For the text-containing cell, return its midpoint in (X, Y) coordinate format. 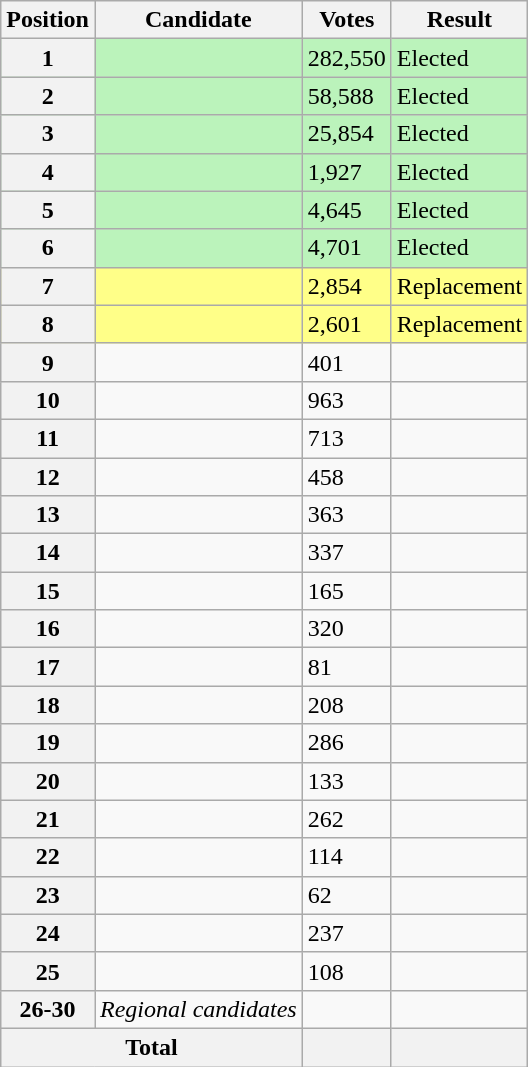
133 (346, 781)
Regional candidates (198, 1009)
4,645 (346, 210)
8 (48, 324)
208 (346, 705)
62 (346, 895)
2,854 (346, 286)
12 (48, 477)
363 (346, 515)
Result (459, 20)
21 (48, 819)
5 (48, 210)
9 (48, 362)
19 (48, 743)
11 (48, 438)
22 (48, 857)
286 (346, 743)
Candidate (198, 20)
17 (48, 667)
108 (346, 971)
401 (346, 362)
13 (48, 515)
24 (48, 933)
458 (346, 477)
2 (48, 96)
114 (346, 857)
963 (346, 400)
26-30 (48, 1009)
262 (346, 819)
4 (48, 172)
165 (346, 591)
1 (48, 58)
18 (48, 705)
237 (346, 933)
23 (48, 895)
20 (48, 781)
15 (48, 591)
282,550 (346, 58)
81 (346, 667)
58,588 (346, 96)
6 (48, 248)
14 (48, 553)
1,927 (346, 172)
Votes (346, 20)
Position (48, 20)
337 (346, 553)
Total (152, 1047)
7 (48, 286)
25 (48, 971)
2,601 (346, 324)
25,854 (346, 134)
10 (48, 400)
713 (346, 438)
320 (346, 629)
3 (48, 134)
4,701 (346, 248)
16 (48, 629)
